From the cell containing the given text, extract its center point as (X, Y) coordinate. 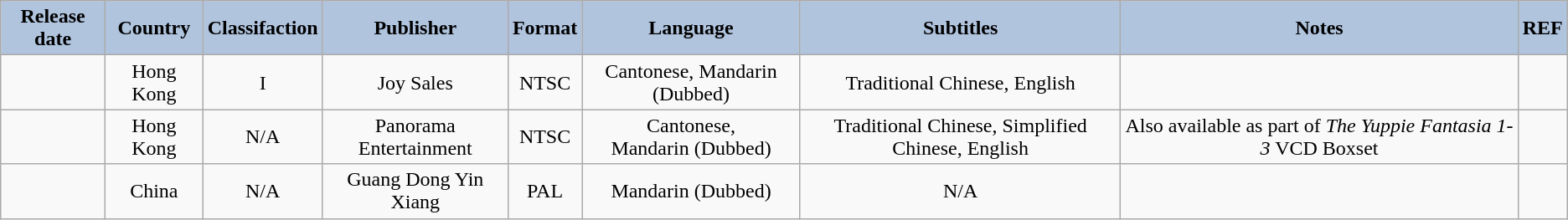
Mandarin (Dubbed) (692, 191)
Publisher (415, 28)
Subtitles (960, 28)
I (263, 82)
Also available as part of The Yuppie Fantasia 1-3 VCD Boxset (1319, 137)
Notes (1319, 28)
Classifaction (263, 28)
Guang Dong Yin Xiang (415, 191)
Format (544, 28)
PAL (544, 191)
REF (1543, 28)
Release date (54, 28)
Traditional Chinese, English (960, 82)
China (154, 191)
Language (692, 28)
Joy Sales (415, 82)
Traditional Chinese, Simplified Chinese, English (960, 137)
Panorama Entertainment (415, 137)
Country (154, 28)
